Find where the given text appears and provide that cell's center as [x, y] coordinate. 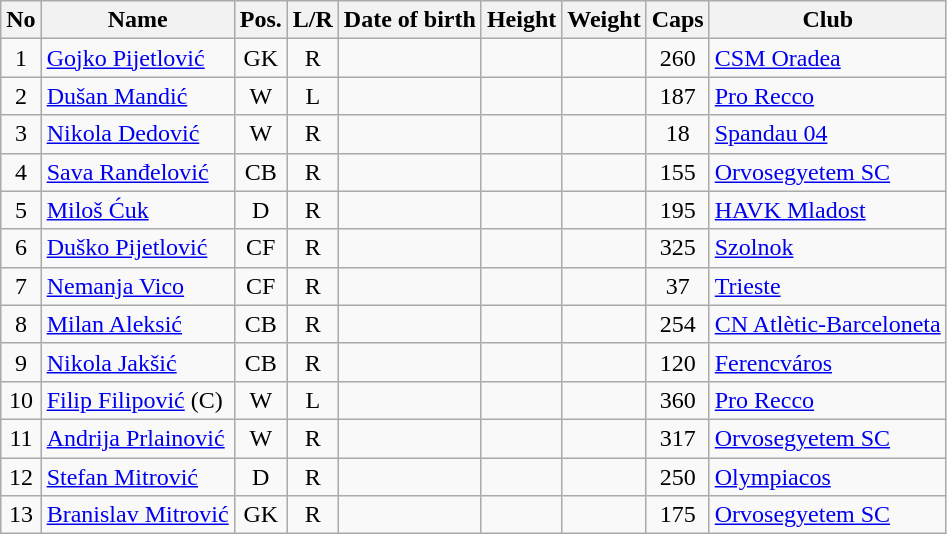
254 [678, 324]
6 [21, 248]
Sava Ranđelović [138, 172]
4 [21, 172]
Name [138, 20]
Duško Pijetlović [138, 248]
155 [678, 172]
Miloš Ćuk [138, 210]
Andrija Prlainović [138, 438]
260 [678, 58]
10 [21, 400]
Olympiacos [828, 477]
Gojko Pijetlović [138, 58]
11 [21, 438]
Milan Aleksić [138, 324]
195 [678, 210]
CN Atlètic-Barceloneta [828, 324]
L/R [312, 20]
9 [21, 362]
18 [678, 134]
Nikola Jakšić [138, 362]
Dušan Mandić [138, 96]
5 [21, 210]
12 [21, 477]
2 [21, 96]
187 [678, 96]
Nikola Dedović [138, 134]
Caps [678, 20]
1 [21, 58]
7 [21, 286]
325 [678, 248]
13 [21, 515]
Weight [604, 20]
175 [678, 515]
Nemanja Vico [138, 286]
250 [678, 477]
Spandau 04 [828, 134]
Ferencváros [828, 362]
8 [21, 324]
Height [521, 20]
120 [678, 362]
Trieste [828, 286]
HAVK Mladost [828, 210]
37 [678, 286]
Filip Filipović (C) [138, 400]
360 [678, 400]
Pos. [260, 20]
317 [678, 438]
No [21, 20]
3 [21, 134]
Szolnok [828, 248]
CSM Oradea [828, 58]
Date of birth [410, 20]
Branislav Mitrović [138, 515]
Club [828, 20]
Stefan Mitrović [138, 477]
